For the text-containing cell, return its midpoint in [X, Y] coordinate format. 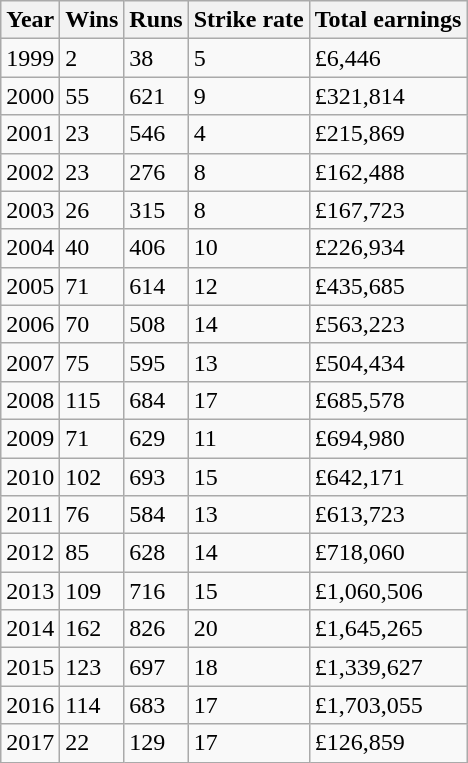
Runs [156, 20]
2001 [30, 134]
628 [156, 553]
276 [156, 172]
2011 [30, 515]
2010 [30, 477]
12 [248, 286]
2003 [30, 210]
406 [156, 248]
£504,434 [388, 362]
109 [92, 591]
£563,223 [388, 324]
1999 [30, 58]
£1,645,265 [388, 629]
2012 [30, 553]
2005 [30, 286]
2006 [30, 324]
315 [156, 210]
114 [92, 705]
162 [92, 629]
£1,060,506 [388, 591]
614 [156, 286]
683 [156, 705]
123 [92, 667]
Wins [92, 20]
38 [156, 58]
18 [248, 667]
Strike rate [248, 20]
£1,339,627 [388, 667]
£685,578 [388, 400]
£1,703,055 [388, 705]
22 [92, 743]
55 [92, 96]
595 [156, 362]
£6,446 [388, 58]
621 [156, 96]
584 [156, 515]
5 [248, 58]
£642,171 [388, 477]
115 [92, 400]
Year [30, 20]
85 [92, 553]
102 [92, 477]
2008 [30, 400]
2017 [30, 743]
£167,723 [388, 210]
2000 [30, 96]
2016 [30, 705]
£694,980 [388, 438]
2015 [30, 667]
2014 [30, 629]
2013 [30, 591]
26 [92, 210]
11 [248, 438]
629 [156, 438]
Total earnings [388, 20]
684 [156, 400]
£162,488 [388, 172]
£435,685 [388, 286]
2 [92, 58]
£321,814 [388, 96]
546 [156, 134]
2002 [30, 172]
£226,934 [388, 248]
9 [248, 96]
£126,859 [388, 743]
2009 [30, 438]
£718,060 [388, 553]
10 [248, 248]
76 [92, 515]
20 [248, 629]
70 [92, 324]
508 [156, 324]
697 [156, 667]
2007 [30, 362]
40 [92, 248]
75 [92, 362]
4 [248, 134]
2004 [30, 248]
£215,869 [388, 134]
826 [156, 629]
716 [156, 591]
129 [156, 743]
£613,723 [388, 515]
693 [156, 477]
